Find where the given text appears and provide that cell's center as (X, Y) coordinate. 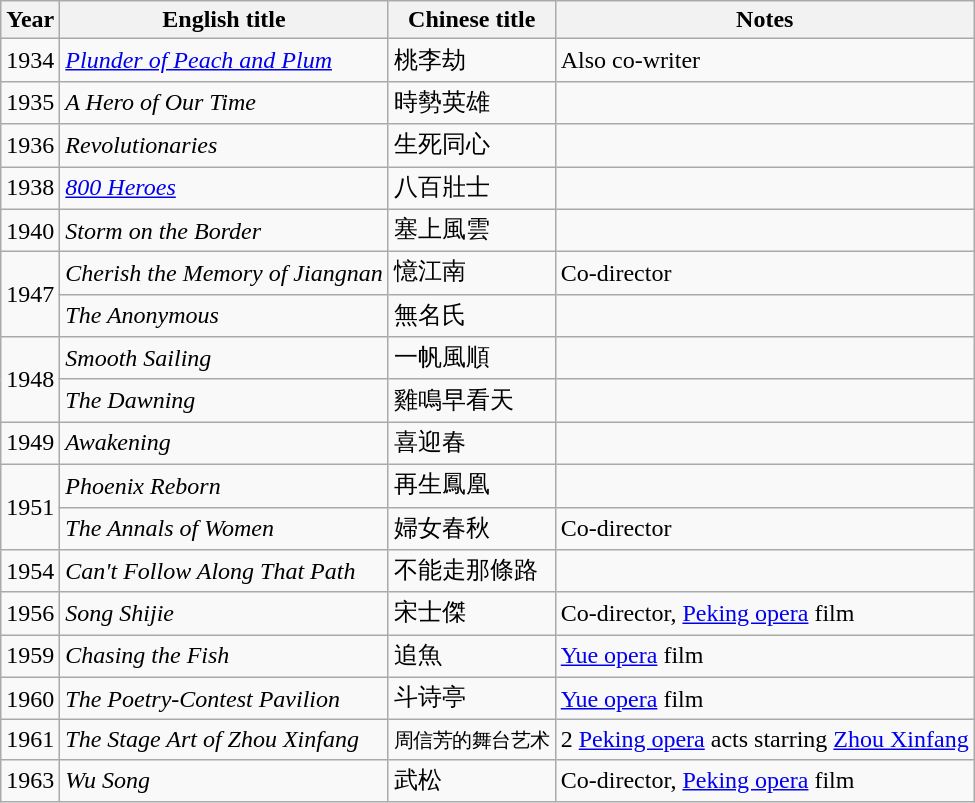
Chinese title (472, 20)
1935 (30, 102)
1951 (30, 506)
Cherish the Memory of Jiangnan (224, 274)
Year (30, 20)
婦女春秋 (472, 528)
宋士傑 (472, 614)
1963 (30, 780)
The Anonymous (224, 316)
1959 (30, 656)
生死同心 (472, 146)
1961 (30, 740)
1947 (30, 294)
不能走那條路 (472, 572)
無名氏 (472, 316)
Chasing the Fish (224, 656)
八百壯士 (472, 188)
追魚 (472, 656)
周信芳的舞台艺术 (472, 740)
喜迎春 (472, 444)
憶江南 (472, 274)
1954 (30, 572)
The Dawning (224, 400)
Notes (764, 20)
武松 (472, 780)
Song Shijie (224, 614)
The Stage Art of Zhou Xinfang (224, 740)
800 Heroes (224, 188)
Storm on the Border (224, 230)
The Poetry-Contest Pavilion (224, 698)
The Annals of Women (224, 528)
桃李劫 (472, 60)
English title (224, 20)
一帆風順 (472, 358)
Smooth Sailing (224, 358)
雞鳴早看天 (472, 400)
Awakening (224, 444)
斗诗亭 (472, 698)
Wu Song (224, 780)
1940 (30, 230)
1948 (30, 380)
Can't Follow Along That Path (224, 572)
1934 (30, 60)
Also co-writer (764, 60)
2 Peking opera acts starring Zhou Xinfang (764, 740)
再生鳳凰 (472, 486)
A Hero of Our Time (224, 102)
1949 (30, 444)
塞上風雲 (472, 230)
1960 (30, 698)
1938 (30, 188)
Revolutionaries (224, 146)
1956 (30, 614)
Plunder of Peach and Plum (224, 60)
Phoenix Reborn (224, 486)
時勢英雄 (472, 102)
1936 (30, 146)
